For the text-containing cell, return its midpoint in (x, y) coordinate format. 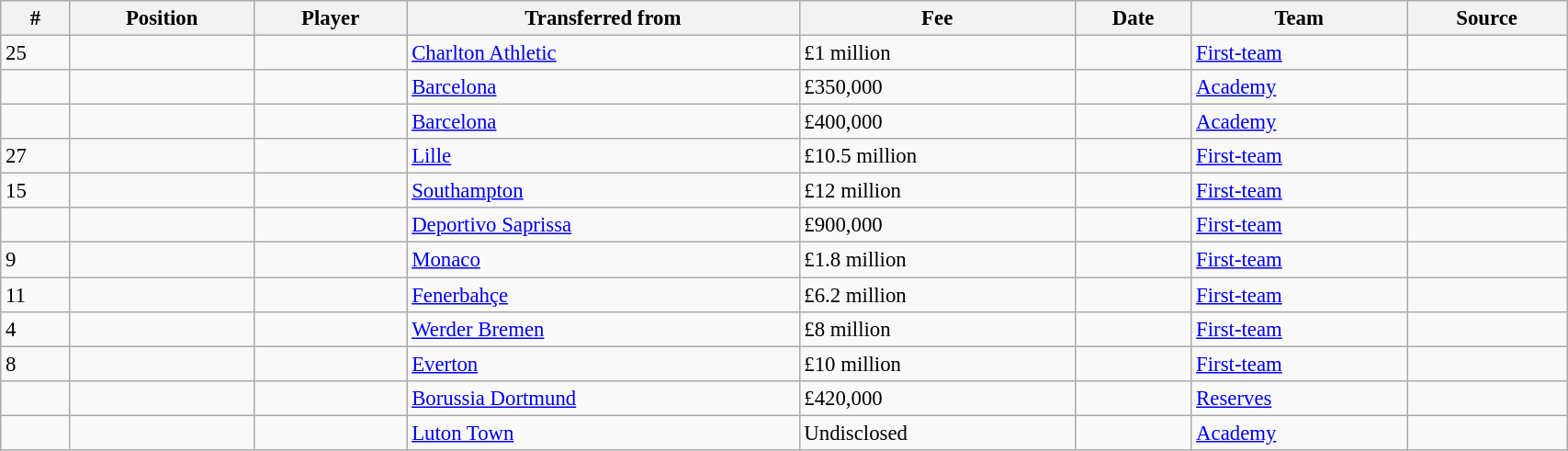
11 (35, 295)
Fenerbahçe (603, 295)
Player (331, 18)
£6.2 million (937, 295)
Position (162, 18)
Source (1487, 18)
Monaco (603, 260)
Undisclosed (937, 433)
Borussia Dortmund (603, 398)
Everton (603, 364)
Deportivo Saprissa (603, 225)
9 (35, 260)
£8 million (937, 329)
Luton Town (603, 433)
£350,000 (937, 87)
£900,000 (937, 225)
£10.5 million (937, 156)
27 (35, 156)
Team (1299, 18)
Lille (603, 156)
£12 million (937, 191)
15 (35, 191)
Reserves (1299, 398)
£420,000 (937, 398)
Southampton (603, 191)
Fee (937, 18)
Werder Bremen (603, 329)
# (35, 18)
25 (35, 53)
Charlton Athletic (603, 53)
4 (35, 329)
Date (1133, 18)
£10 million (937, 364)
£1 million (937, 53)
8 (35, 364)
£400,000 (937, 122)
Transferred from (603, 18)
£1.8 million (937, 260)
